Output the [X, Y] coordinate of the center of the cell containing the given text.  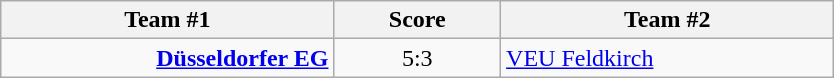
Team #1 [168, 20]
5:3 [418, 58]
VEU Feldkirch [668, 58]
Düsseldorfer EG [168, 58]
Team #2 [668, 20]
Score [418, 20]
